Detect which cell encompasses the target text, then output its (x, y) center coordinate. 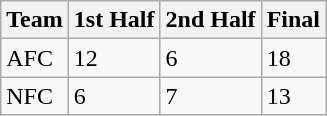
Final (293, 20)
Team (35, 20)
NFC (35, 96)
7 (210, 96)
2nd Half (210, 20)
AFC (35, 58)
1st Half (114, 20)
18 (293, 58)
13 (293, 96)
12 (114, 58)
